Determine the (X, Y) coordinate at the center of the cell enclosing the given text.  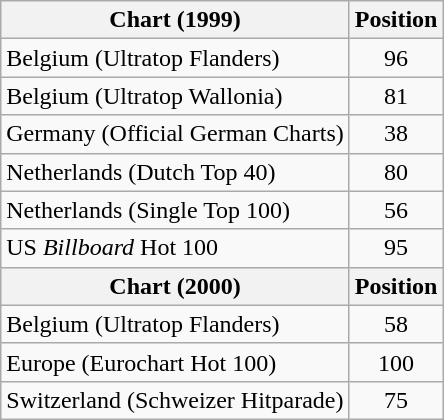
96 (396, 58)
95 (396, 248)
Belgium (Ultratop Wallonia) (175, 96)
75 (396, 400)
81 (396, 96)
Europe (Eurochart Hot 100) (175, 362)
100 (396, 362)
Switzerland (Schweizer Hitparade) (175, 400)
Chart (1999) (175, 20)
56 (396, 210)
80 (396, 172)
38 (396, 134)
Germany (Official German Charts) (175, 134)
Netherlands (Dutch Top 40) (175, 172)
US Billboard Hot 100 (175, 248)
Netherlands (Single Top 100) (175, 210)
Chart (2000) (175, 286)
58 (396, 324)
